Capture the cell that displays the provided text and extract its [X, Y] central coordinate. 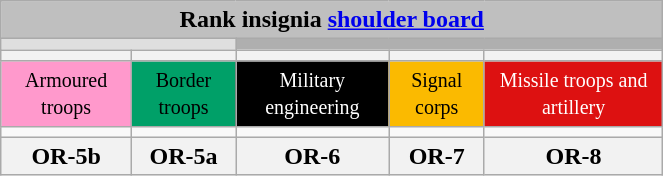
Signal corps [436, 94]
Armoured troops [66, 94]
OR-5a [183, 156]
Military engineering [313, 94]
OR-5b [66, 156]
OR-6 [313, 156]
OR-8 [574, 156]
OR-7 [436, 156]
Border troops [183, 94]
Missile troops and artillery [574, 94]
Rank insignia shoulder board [332, 20]
